For the text-containing cell, return its midpoint in (x, y) coordinate format. 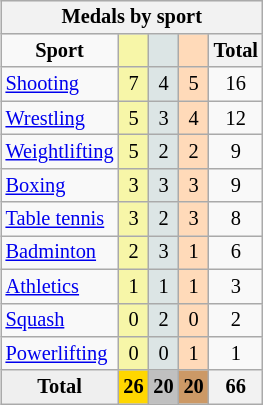
16 (236, 84)
Badminton (60, 253)
Boxing (60, 185)
Athletics (60, 286)
Wrestling (60, 118)
6 (236, 253)
8 (236, 219)
Weightlifting (60, 152)
Medals by sport (132, 17)
Shooting (60, 84)
12 (236, 118)
Sport (60, 51)
Powerlifting (60, 354)
26 (133, 387)
Squash (60, 320)
7 (133, 84)
66 (236, 387)
Table tennis (60, 219)
